Output the [x, y] coordinate of the center of the cell containing the given text.  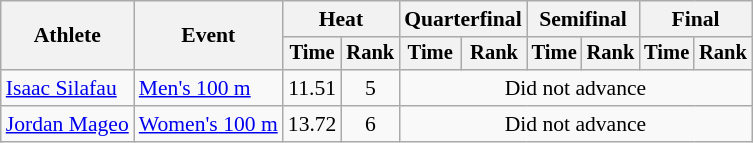
Jordan Mageo [68, 124]
Heat [341, 19]
11.51 [312, 88]
Women's 100 m [208, 124]
Semifinal [583, 19]
Final [695, 19]
5 [370, 88]
Athlete [68, 36]
13.72 [312, 124]
Isaac Silafau [68, 88]
Men's 100 m [208, 88]
6 [370, 124]
Quarterfinal [463, 19]
Event [208, 36]
